Scan for the cell matching the given text and deliver its [X, Y] coordinate at center. 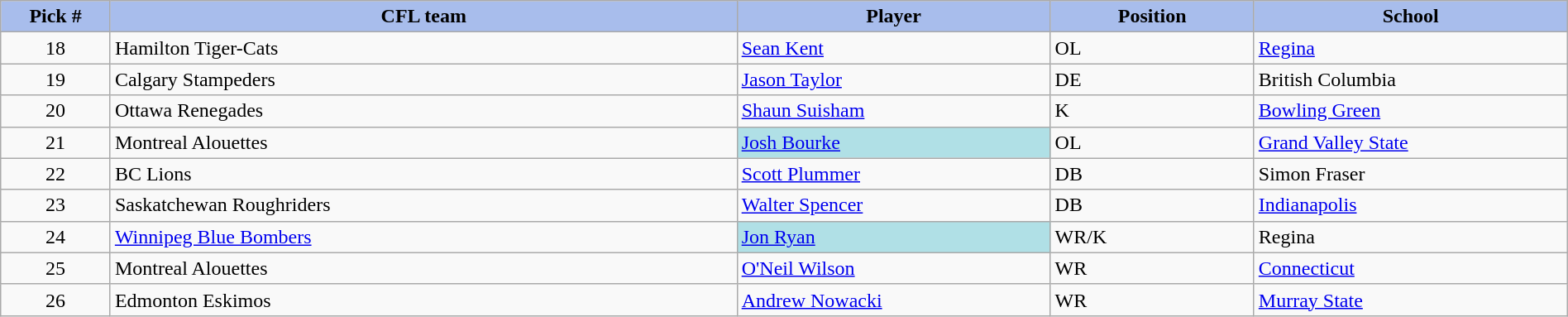
Connecticut [1411, 268]
BC Lions [423, 174]
Josh Bourke [893, 142]
Sean Kent [893, 48]
WR/K [1152, 237]
British Columbia [1411, 79]
19 [56, 79]
Grand Valley State [1411, 142]
School [1411, 17]
Simon Fraser [1411, 174]
Scott Plummer [893, 174]
21 [56, 142]
Jon Ryan [893, 237]
Position [1152, 17]
Edmonton Eskimos [423, 300]
CFL team [423, 17]
Bowling Green [1411, 111]
18 [56, 48]
Pick # [56, 17]
Shaun Suisham [893, 111]
24 [56, 237]
22 [56, 174]
Walter Spencer [893, 205]
Murray State [1411, 300]
Jason Taylor [893, 79]
Hamilton Tiger-Cats [423, 48]
Ottawa Renegades [423, 111]
25 [56, 268]
20 [56, 111]
Indianapolis [1411, 205]
26 [56, 300]
O'Neil Wilson [893, 268]
Andrew Nowacki [893, 300]
Winnipeg Blue Bombers [423, 237]
DE [1152, 79]
Player [893, 17]
Calgary Stampeders [423, 79]
Saskatchewan Roughriders [423, 205]
23 [56, 205]
K [1152, 111]
